Capture the cell that displays the provided text and extract its [x, y] central coordinate. 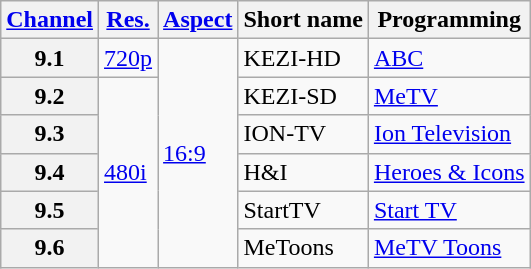
480i [128, 172]
MeToons [303, 248]
9.3 [50, 134]
Programming [449, 20]
StartTV [303, 210]
16:9 [198, 153]
720p [128, 58]
H&I [303, 172]
ION-TV [303, 134]
MeTV Toons [449, 248]
Start TV [449, 210]
Aspect [198, 20]
9.1 [50, 58]
ABC [449, 58]
Res. [128, 20]
MeTV [449, 96]
9.2 [50, 96]
Short name [303, 20]
KEZI-SD [303, 96]
KEZI-HD [303, 58]
Channel [50, 20]
Heroes & Icons [449, 172]
Ion Television [449, 134]
9.5 [50, 210]
9.4 [50, 172]
9.6 [50, 248]
